Identify which cell holds the provided text, then report its (X, Y) central coordinate. 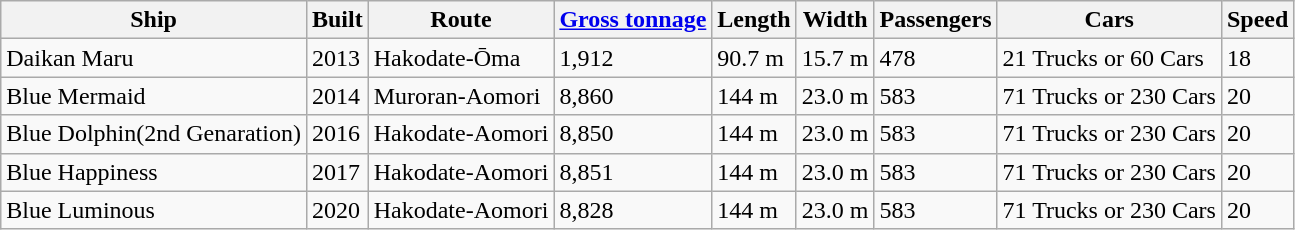
Blue Dolphin(2nd Genaration) (154, 134)
2013 (337, 58)
Cars (1109, 20)
Blue Mermaid (154, 96)
8,860 (633, 96)
21 Trucks or 60 Cars (1109, 58)
Blue Happiness (154, 172)
Hakodate-Ōma (461, 58)
Muroran-Aomori (461, 96)
Speed (1257, 20)
1,912 (633, 58)
Built (337, 20)
90.7 m (754, 58)
8,828 (633, 210)
Blue Luminous (154, 210)
2020 (337, 210)
15.7 m (835, 58)
Route (461, 20)
Daikan Maru (154, 58)
Width (835, 20)
Gross tonnage (633, 20)
Passengers (936, 20)
478 (936, 58)
8,850 (633, 134)
Ship (154, 20)
2014 (337, 96)
18 (1257, 58)
2016 (337, 134)
Length (754, 20)
8,851 (633, 172)
2017 (337, 172)
